Detect which cell encompasses the target text, then output its [X, Y] center coordinate. 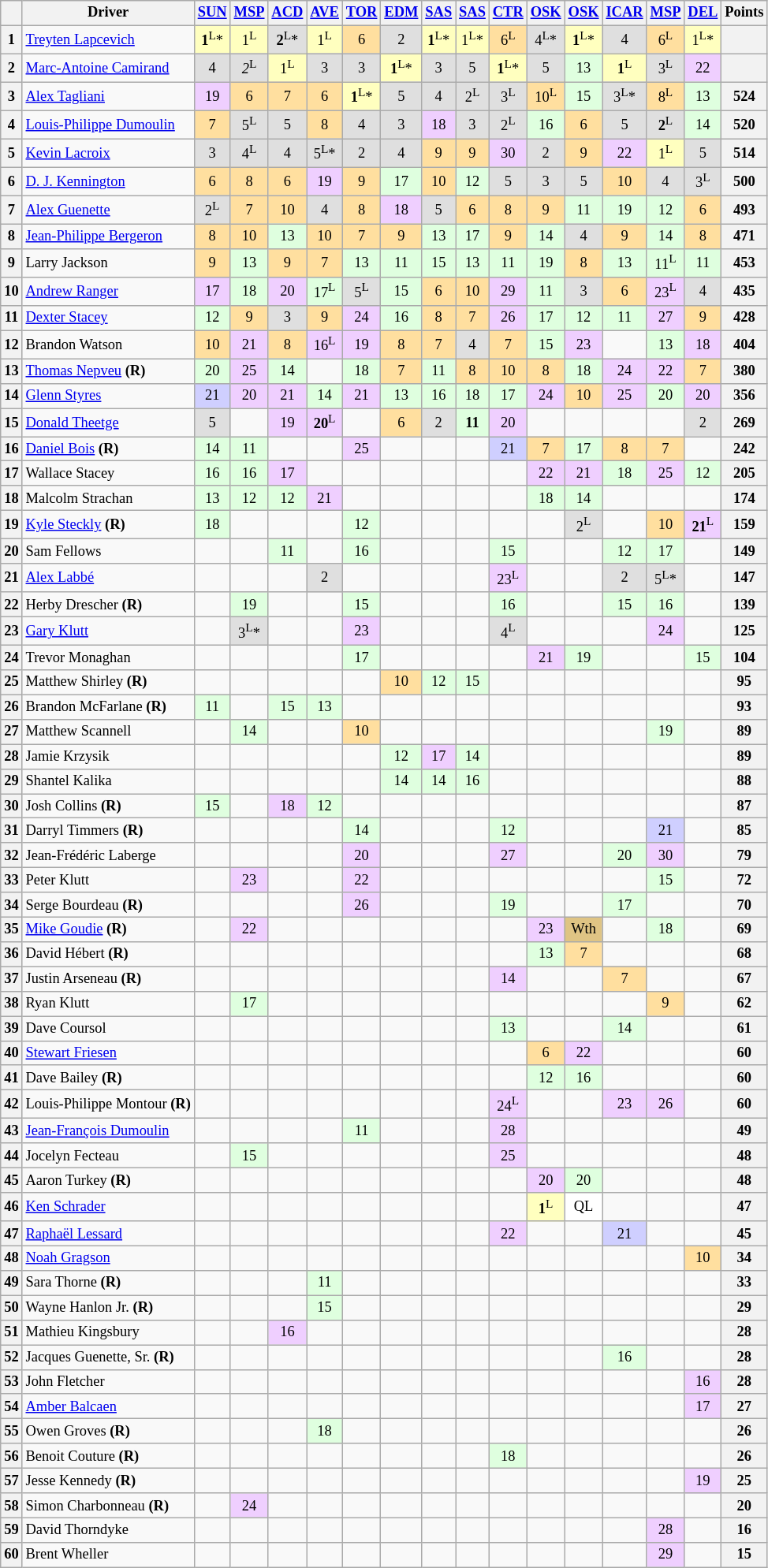
Gary Klutt [108, 631]
104 [744, 657]
88 [744, 780]
Daniel Bois (R) [108, 449]
TOR [361, 13]
500 [744, 181]
16L [325, 345]
Owen Groves (R) [108, 1432]
435 [744, 292]
356 [744, 396]
Matthew Scannell [108, 732]
51 [11, 1332]
1 [11, 39]
53 [11, 1381]
38 [11, 1004]
2L* [287, 39]
Benoit Couture (R) [108, 1455]
Darryl Timmers (R) [108, 831]
Marc-Antoine Camirand [108, 68]
147 [744, 578]
44 [11, 1156]
Alex Labbé [108, 578]
EDM [401, 13]
453 [744, 263]
Trevor Monaghan [108, 657]
Amber Balcaen [108, 1406]
Wayne Hanlon Jr. (R) [108, 1307]
24L [508, 1104]
62 [744, 1004]
125 [744, 631]
46 [11, 1207]
Herby Drescher (R) [108, 604]
QL [583, 1207]
4L* [546, 39]
Aaron Turkey (R) [108, 1181]
Louis-Philippe Montour (R) [108, 1104]
Raphaël Lessard [108, 1233]
159 [744, 525]
35 [11, 930]
Points [744, 13]
D. J. Kennington [108, 181]
Wth [583, 930]
50 [11, 1307]
Driver [108, 13]
Brandon McFarlane (R) [108, 706]
11L [665, 263]
520 [744, 125]
Mike Goudie (R) [108, 930]
Sam Fellows [108, 552]
Jesse Kennedy (R) [108, 1480]
Shantel Kalika [108, 780]
95 [744, 683]
10L [546, 96]
Dexter Stacey [108, 318]
Larry Jackson [108, 263]
61 [744, 1028]
SUN [212, 13]
21L [703, 525]
55 [11, 1432]
Justin Arseneau (R) [108, 979]
Simon Charbonneau (R) [108, 1506]
524 [744, 96]
85 [744, 831]
54 [11, 1406]
Stewart Friesen [108, 1053]
70 [744, 905]
Mathieu Kingsbury [108, 1332]
Jean-Philippe Bergeron [108, 237]
Glenn Styres [108, 396]
404 [744, 345]
58 [11, 1506]
Donald Theetge [108, 423]
428 [744, 318]
Brent Wheller [108, 1555]
Jocelyn Fecteau [108, 1156]
56 [11, 1455]
87 [744, 806]
37 [11, 979]
Sara Thorne (R) [108, 1283]
36 [11, 954]
39 [11, 1028]
CTR [508, 13]
41 [11, 1078]
Josh Collins (R) [108, 806]
Andrew Ranger [108, 292]
Jacques Guenette, Sr. (R) [108, 1358]
Wallace Stacey [108, 473]
380 [744, 371]
John Fletcher [108, 1381]
Jean-François Dumoulin [108, 1130]
42 [11, 1104]
20L [325, 423]
40 [11, 1053]
514 [744, 153]
ACD [287, 13]
139 [744, 604]
David Thorndyke [108, 1531]
79 [744, 856]
Treyten Lapcevich [108, 39]
Dave Bailey (R) [108, 1078]
Peter Klutt [108, 880]
Malcolm Strachan [108, 498]
Noah Gragson [108, 1258]
8L [665, 96]
68 [744, 954]
72 [744, 880]
52 [11, 1358]
269 [744, 423]
AVE [325, 13]
69 [744, 930]
Alex Guenette [108, 210]
Kevin Lacroix [108, 153]
Dave Coursol [108, 1028]
Ken Schrader [108, 1207]
Serge Bourdeau (R) [108, 905]
57 [11, 1480]
493 [744, 210]
149 [744, 552]
DEL [703, 13]
59 [11, 1531]
Brandon Watson [108, 345]
43 [11, 1130]
Jamie Krzysik [108, 757]
Thomas Nepveu (R) [108, 371]
32 [11, 856]
Louis-Philippe Dumoulin [108, 125]
471 [744, 237]
Ryan Klutt [108, 1004]
67 [744, 979]
174 [744, 498]
31 [11, 831]
93 [744, 706]
Matthew Shirley (R) [108, 683]
Kyle Steckly (R) [108, 525]
Jean-Frédéric Laberge [108, 856]
205 [744, 473]
ICAR [624, 13]
Alex Tagliani [108, 96]
17L [325, 292]
242 [744, 449]
David Hébert (R) [108, 954]
